Determine the [x, y] coordinate at the center of the cell enclosing the given text.  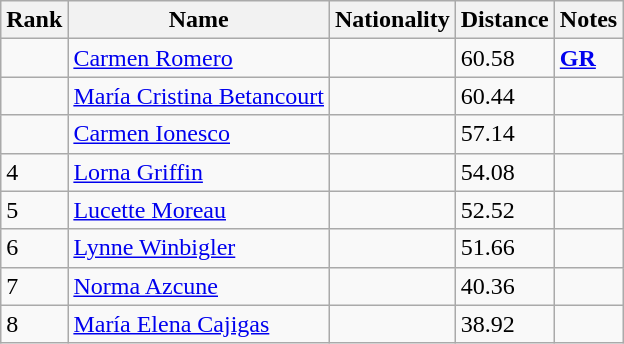
8 [34, 324]
38.92 [504, 324]
Rank [34, 20]
Lorna Griffin [199, 172]
Name [199, 20]
Notes [588, 20]
6 [34, 248]
7 [34, 286]
60.44 [504, 96]
Nationality [393, 20]
GR [588, 58]
51.66 [504, 248]
Lucette Moreau [199, 210]
Lynne Winbigler [199, 248]
5 [34, 210]
Carmen Ionesco [199, 134]
60.58 [504, 58]
4 [34, 172]
54.08 [504, 172]
María Cristina Betancourt [199, 96]
Carmen Romero [199, 58]
Norma Azcune [199, 286]
40.36 [504, 286]
57.14 [504, 134]
52.52 [504, 210]
Distance [504, 20]
María Elena Cajigas [199, 324]
